Locate the cell with the specified text and output its (x, y) center coordinate. 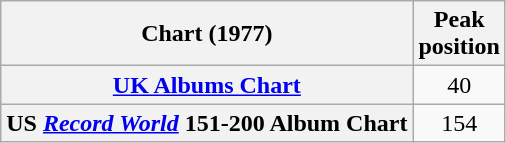
Chart (1977) (207, 34)
40 (459, 85)
Peakposition (459, 34)
US Record World 151-200 Album Chart (207, 123)
154 (459, 123)
UK Albums Chart (207, 85)
